Identify which cell holds the provided text, then report its (X, Y) central coordinate. 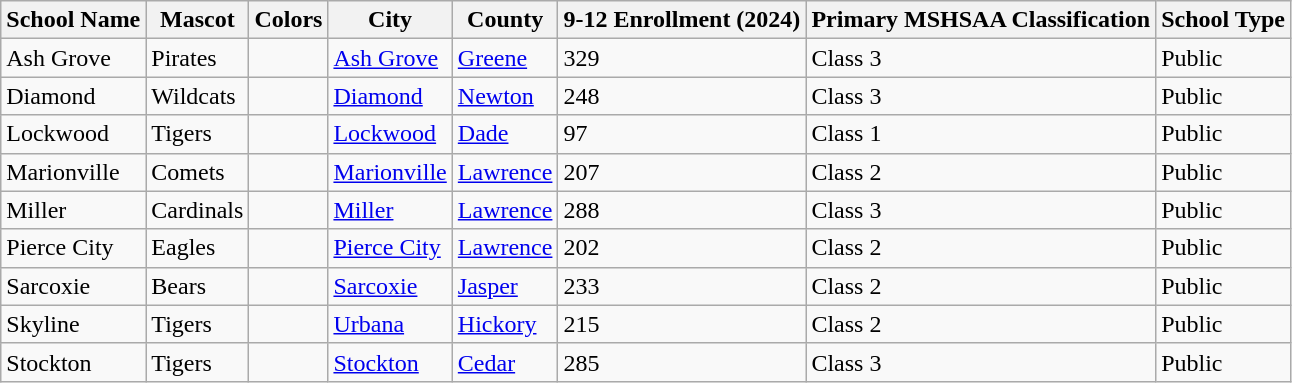
County (505, 20)
248 (682, 96)
Mascot (198, 20)
Cardinals (198, 210)
Hickory (505, 324)
285 (682, 362)
School Name (74, 20)
9-12 Enrollment (2024) (682, 20)
Newton (505, 96)
Primary MSHSAA Classification (981, 20)
Cedar (505, 362)
233 (682, 286)
Dade (505, 134)
Greene (505, 58)
Eagles (198, 248)
Colors (288, 20)
Skyline (74, 324)
Class 1 (981, 134)
202 (682, 248)
215 (682, 324)
City (390, 20)
Pirates (198, 58)
207 (682, 172)
288 (682, 210)
Bears (198, 286)
97 (682, 134)
School Type (1224, 20)
329 (682, 58)
Jasper (505, 286)
Wildcats (198, 96)
Comets (198, 172)
Urbana (390, 324)
